Return the (x, y) coordinate for the center point of the cell that contains the specified text.  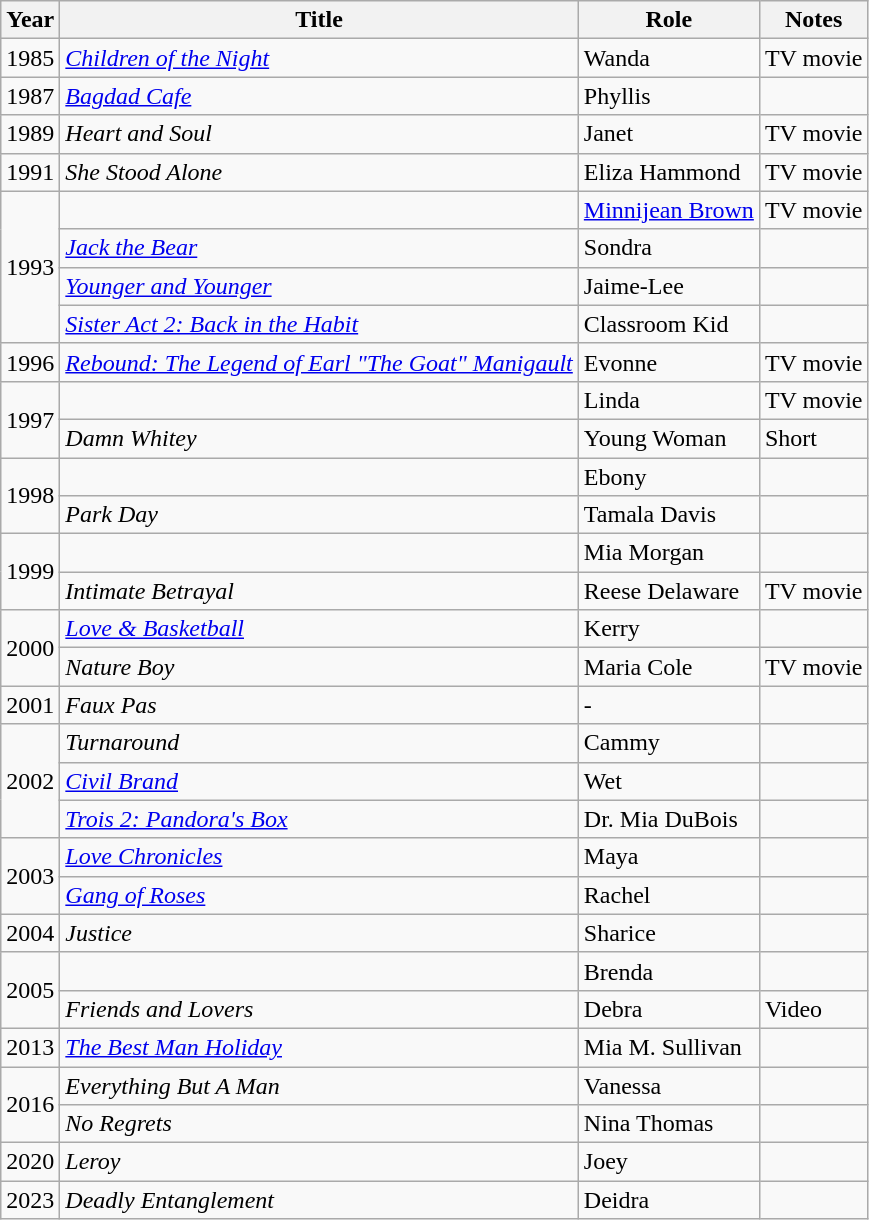
- (668, 705)
Young Woman (668, 438)
No Regrets (320, 1124)
Trois 2: Pandora's Box (320, 819)
1996 (30, 362)
Friends and Lovers (320, 1009)
Bagdad Cafe (320, 96)
Mia M. Sullivan (668, 1047)
2020 (30, 1162)
Younger and Younger (320, 286)
Rebound: The Legend of Earl "The Goat" Manigault (320, 362)
Phyllis (668, 96)
Wet (668, 781)
2004 (30, 933)
Love & Basketball (320, 629)
2000 (30, 648)
Nature Boy (320, 667)
Dr. Mia DuBois (668, 819)
2005 (30, 990)
Title (320, 20)
Video (814, 1009)
Sharice (668, 933)
Short (814, 438)
Sister Act 2: Back in the Habit (320, 324)
2023 (30, 1200)
Gang of Roses (320, 895)
1985 (30, 58)
Rachel (668, 895)
Kerry (668, 629)
Eliza Hammond (668, 172)
Reese Delaware (668, 591)
Role (668, 20)
Evonne (668, 362)
Janet (668, 134)
1993 (30, 267)
2002 (30, 781)
Sondra (668, 248)
1997 (30, 419)
Justice (320, 933)
Everything But A Man (320, 1085)
2016 (30, 1104)
1998 (30, 496)
Ebony (668, 477)
Love Chronicles (320, 857)
2003 (30, 876)
Wanda (668, 58)
Debra (668, 1009)
Intimate Betrayal (320, 591)
Nina Thomas (668, 1124)
Civil Brand (320, 781)
Notes (814, 20)
Children of the Night (320, 58)
1987 (30, 96)
Linda (668, 400)
Brenda (668, 971)
Joey (668, 1162)
Tamala Davis (668, 515)
Minnijean Brown (668, 210)
2013 (30, 1047)
Faux Pas (320, 705)
1991 (30, 172)
Cammy (668, 743)
Heart and Soul (320, 134)
Jaime-Lee (668, 286)
The Best Man Holiday (320, 1047)
Damn Whitey (320, 438)
Year (30, 20)
Leroy (320, 1162)
Jack the Bear (320, 248)
Vanessa (668, 1085)
1999 (30, 572)
Mia Morgan (668, 553)
Maya (668, 857)
Classroom Kid (668, 324)
2001 (30, 705)
Deidra (668, 1200)
Maria Cole (668, 667)
Deadly Entanglement (320, 1200)
1989 (30, 134)
She Stood Alone (320, 172)
Turnaround (320, 743)
Park Day (320, 515)
